Locate the cell with the specified text and output its (x, y) center coordinate. 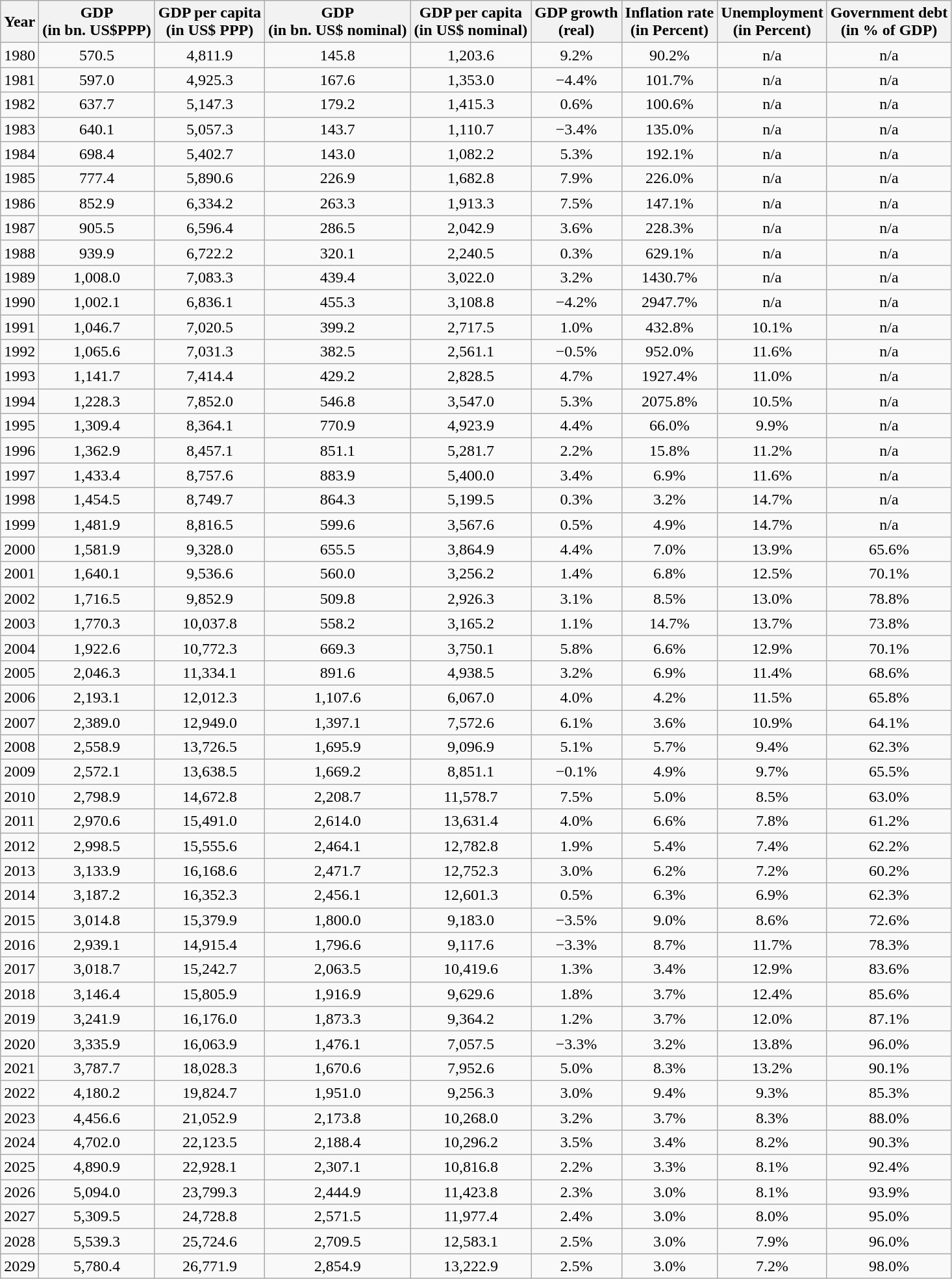
8,851.1 (471, 772)
2017 (19, 969)
4,938.5 (471, 673)
952.0% (670, 352)
3,864.9 (471, 549)
85.3% (889, 1093)
5,400.0 (471, 475)
8.0% (772, 1217)
640.1 (97, 129)
24,728.8 (209, 1217)
1994 (19, 401)
1,476.1 (338, 1043)
3,133.9 (97, 871)
1,397.1 (338, 723)
228.3% (670, 228)
851.1 (338, 451)
6,067.0 (471, 697)
7,572.6 (471, 723)
9,328.0 (209, 549)
10,772.3 (209, 648)
3.5% (577, 1143)
95.0% (889, 1217)
1,695.9 (338, 747)
1.1% (577, 623)
23,799.3 (209, 1192)
2.3% (577, 1192)
3,547.0 (471, 401)
6.3% (670, 895)
432.8% (670, 327)
1998 (19, 500)
5.4% (670, 846)
2021 (19, 1068)
11.2% (772, 451)
597.0 (97, 80)
2,208.7 (338, 797)
5,890.6 (209, 179)
78.8% (889, 599)
143.0 (338, 154)
11,334.1 (209, 673)
6.8% (670, 574)
2007 (19, 723)
698.4 (97, 154)
10.1% (772, 327)
3,146.4 (97, 994)
8,816.5 (209, 525)
135.0% (670, 129)
6.1% (577, 723)
68.6% (889, 673)
1,916.9 (338, 994)
439.4 (338, 277)
65.8% (889, 697)
1,913.3 (471, 203)
2,828.5 (471, 377)
9.2% (577, 55)
−4.4% (577, 80)
7,952.6 (471, 1068)
8,457.1 (209, 451)
2,240.5 (471, 253)
8,749.7 (209, 500)
179.2 (338, 105)
GDP(in bn. US$ nominal) (338, 22)
11.4% (772, 673)
9.0% (670, 920)
9,117.6 (471, 945)
1.8% (577, 994)
1,454.5 (97, 500)
12,012.3 (209, 697)
9,852.9 (209, 599)
16,352.3 (209, 895)
1,065.6 (97, 352)
11.0% (772, 377)
2008 (19, 747)
770.9 (338, 426)
1,228.3 (97, 401)
2,571.5 (338, 1217)
9.3% (772, 1093)
13,631.4 (471, 821)
1983 (19, 129)
90.3% (889, 1143)
2022 (19, 1093)
6,596.4 (209, 228)
5,539.3 (97, 1241)
Government debt(in % of GDP) (889, 22)
5,402.7 (209, 154)
3,187.2 (97, 895)
15.8% (670, 451)
15,555.6 (209, 846)
1,640.1 (97, 574)
2,456.1 (338, 895)
8.2% (772, 1143)
5,281.7 (471, 451)
939.9 (97, 253)
9,256.3 (471, 1093)
2,464.1 (338, 846)
15,805.9 (209, 994)
2015 (19, 920)
10.9% (772, 723)
1,002.1 (97, 302)
1,082.2 (471, 154)
4,925.3 (209, 80)
1,353.0 (471, 80)
883.9 (338, 475)
11,977.4 (471, 1217)
655.5 (338, 549)
1,203.6 (471, 55)
1989 (19, 277)
3,165.2 (471, 623)
14,672.8 (209, 797)
2009 (19, 772)
2,572.1 (97, 772)
2029 (19, 1266)
6,722.2 (209, 253)
7,083.3 (209, 277)
18,028.3 (209, 1068)
7,057.5 (471, 1043)
147.1% (670, 203)
1.4% (577, 574)
2,046.3 (97, 673)
2016 (19, 945)
320.1 (338, 253)
7,852.0 (209, 401)
7.8% (772, 821)
2005 (19, 673)
1,110.7 (471, 129)
13.8% (772, 1043)
5,147.3 (209, 105)
13.9% (772, 549)
3,750.1 (471, 648)
2,471.7 (338, 871)
10,268.0 (471, 1117)
3.3% (670, 1167)
61.2% (889, 821)
85.6% (889, 994)
2,926.3 (471, 599)
2,042.9 (471, 228)
1988 (19, 253)
21,052.9 (209, 1117)
7,031.3 (209, 352)
1,873.3 (338, 1019)
10,419.6 (471, 969)
2,193.1 (97, 697)
78.3% (889, 945)
399.2 (338, 327)
GDP(in bn. US$PPP) (97, 22)
92.4% (889, 1167)
2025 (19, 1167)
1.0% (577, 327)
4,180.2 (97, 1093)
64.1% (889, 723)
429.2 (338, 377)
1,141.7 (97, 377)
891.6 (338, 673)
Year (19, 22)
1986 (19, 203)
16,168.6 (209, 871)
1990 (19, 302)
15,242.7 (209, 969)
2,614.0 (338, 821)
2028 (19, 1241)
2,173.8 (338, 1117)
7.0% (670, 549)
3,241.9 (97, 1019)
12.0% (772, 1019)
1,770.3 (97, 623)
9.9% (772, 426)
1430.7% (670, 277)
10,037.8 (209, 623)
263.3 (338, 203)
1,362.9 (97, 451)
9,629.6 (471, 994)
167.6 (338, 80)
−4.2% (577, 302)
1,951.0 (338, 1093)
5.7% (670, 747)
16,063.9 (209, 1043)
2,561.1 (471, 352)
1995 (19, 426)
90.1% (889, 1068)
13.7% (772, 623)
13.2% (772, 1068)
455.3 (338, 302)
GDP per capita(in US$ nominal) (471, 22)
3,787.7 (97, 1068)
12,601.3 (471, 895)
3,108.8 (471, 302)
13,726.5 (209, 747)
2001 (19, 574)
1980 (19, 55)
1993 (19, 377)
2,307.1 (338, 1167)
4,456.6 (97, 1117)
1,581.9 (97, 549)
4,811.9 (209, 55)
2018 (19, 994)
2023 (19, 1117)
2,998.5 (97, 846)
2,188.4 (338, 1143)
12,782.8 (471, 846)
1,309.4 (97, 426)
2,939.1 (97, 945)
2.4% (577, 1217)
65.6% (889, 549)
2,389.0 (97, 723)
2003 (19, 623)
1,669.2 (338, 772)
1927.4% (670, 377)
8,757.6 (209, 475)
143.7 (338, 129)
11.5% (772, 697)
6,836.1 (209, 302)
87.1% (889, 1019)
2000 (19, 549)
90.2% (670, 55)
6,334.2 (209, 203)
864.3 (338, 500)
2,798.9 (97, 797)
12,583.1 (471, 1241)
286.5 (338, 228)
1,481.9 (97, 525)
2014 (19, 895)
852.9 (97, 203)
13,638.5 (209, 772)
12,752.3 (471, 871)
16,176.0 (209, 1019)
15,491.0 (209, 821)
3,335.9 (97, 1043)
5.8% (577, 648)
1.3% (577, 969)
11,423.8 (471, 1192)
1,800.0 (338, 920)
7,020.5 (209, 327)
1,415.3 (471, 105)
1984 (19, 154)
1,046.7 (97, 327)
13.0% (772, 599)
19,824.7 (209, 1093)
5,057.3 (209, 129)
1999 (19, 525)
8,364.1 (209, 426)
2,558.9 (97, 747)
629.1% (670, 253)
−0.1% (577, 772)
905.5 (97, 228)
12.4% (772, 994)
7.4% (772, 846)
560.0 (338, 574)
100.6% (670, 105)
65.5% (889, 772)
14,915.4 (209, 945)
226.9 (338, 179)
2020 (19, 1043)
GDP per capita(in US$ PPP) (209, 22)
60.2% (889, 871)
−0.5% (577, 352)
2075.8% (670, 401)
1,922.6 (97, 648)
5.1% (577, 747)
2012 (19, 846)
1,107.6 (338, 697)
66.0% (670, 426)
6.2% (670, 871)
9,364.2 (471, 1019)
1991 (19, 327)
1,433.4 (97, 475)
4,702.0 (97, 1143)
8.6% (772, 920)
3,567.6 (471, 525)
93.9% (889, 1192)
192.1% (670, 154)
4,890.9 (97, 1167)
72.6% (889, 920)
22,928.1 (209, 1167)
9,183.0 (471, 920)
3,014.8 (97, 920)
12.5% (772, 574)
83.6% (889, 969)
0.6% (577, 105)
Inflation rate(in Percent) (670, 22)
1982 (19, 105)
599.6 (338, 525)
2006 (19, 697)
101.7% (670, 80)
1,670.6 (338, 1068)
1985 (19, 179)
2,709.5 (338, 1241)
509.8 (338, 599)
Unemployment(in Percent) (772, 22)
5,094.0 (97, 1192)
1,796.6 (338, 945)
1997 (19, 475)
570.5 (97, 55)
2010 (19, 797)
777.4 (97, 179)
63.0% (889, 797)
25,724.6 (209, 1241)
4.7% (577, 377)
GDP growth(real) (577, 22)
2,063.5 (338, 969)
2004 (19, 648)
2947.7% (670, 302)
9,536.6 (209, 574)
10.5% (772, 401)
558.2 (338, 623)
669.3 (338, 648)
2027 (19, 1217)
5,199.5 (471, 500)
3,018.7 (97, 969)
2002 (19, 599)
1.9% (577, 846)
145.8 (338, 55)
1996 (19, 451)
13,222.9 (471, 1266)
11,578.7 (471, 797)
10,816.8 (471, 1167)
3,022.0 (471, 277)
8.7% (670, 945)
637.7 (97, 105)
3,256.2 (471, 574)
2019 (19, 1019)
2026 (19, 1192)
1,682.8 (471, 179)
5,780.4 (97, 1266)
10,296.2 (471, 1143)
2024 (19, 1143)
2,717.5 (471, 327)
226.0% (670, 179)
382.5 (338, 352)
−3.4% (577, 129)
2,854.9 (338, 1266)
1,716.5 (97, 599)
9.7% (772, 772)
5,309.5 (97, 1217)
4,923.9 (471, 426)
73.8% (889, 623)
1.2% (577, 1019)
1,008.0 (97, 277)
1992 (19, 352)
2011 (19, 821)
15,379.9 (209, 920)
2,444.9 (338, 1192)
546.8 (338, 401)
2,970.6 (97, 821)
−3.5% (577, 920)
9,096.9 (471, 747)
62.2% (889, 846)
1987 (19, 228)
22,123.5 (209, 1143)
12,949.0 (209, 723)
98.0% (889, 1266)
11.7% (772, 945)
3.1% (577, 599)
4.2% (670, 697)
2013 (19, 871)
26,771.9 (209, 1266)
88.0% (889, 1117)
1981 (19, 80)
7,414.4 (209, 377)
